Return the [x, y] coordinate for the center point of the cell that contains the specified text.  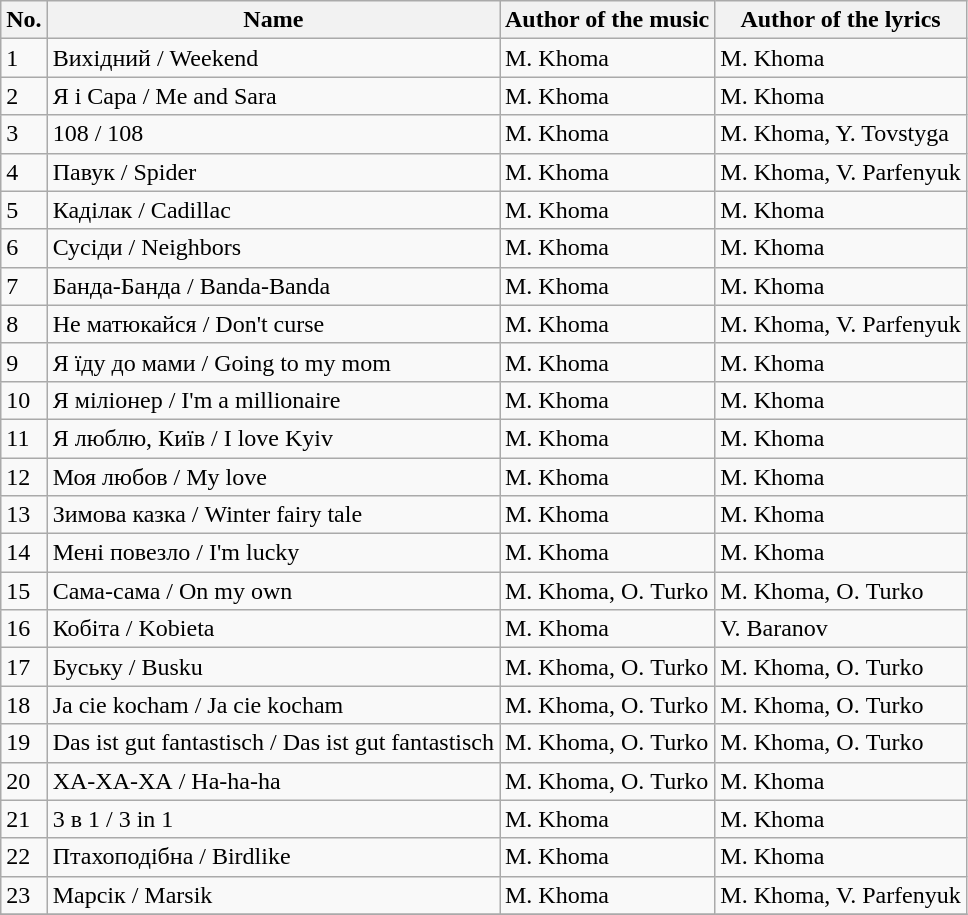
23 [24, 895]
108 / 108 [273, 134]
Мені повезло / I'm lucky [273, 553]
22 [24, 857]
9 [24, 362]
5 [24, 210]
ХА-ХА-ХА / Ha-ha-ha [273, 781]
No. [24, 20]
Сусіди / Neighbors [273, 248]
Я міліонер / I'm a millionaire [273, 400]
Сама-сама / On my own [273, 591]
3 в 1 / 3 in 1 [273, 819]
14 [24, 553]
Das ist gut fantastisch / Das ist gut fantastisch [273, 743]
Птахоподібна / Birdlike [273, 857]
20 [24, 781]
6 [24, 248]
21 [24, 819]
Ja cie kocham / Ja cie kocham [273, 705]
M. Khoma, Y. Tovstyga [841, 134]
Author of the lyrics [841, 20]
Я їду до мами / Going to my mom [273, 362]
18 [24, 705]
Буську / Busku [273, 667]
Name [273, 20]
Я і Сара / Me and Sara [273, 96]
8 [24, 324]
7 [24, 286]
12 [24, 477]
19 [24, 743]
17 [24, 667]
16 [24, 629]
11 [24, 438]
Не матюкайся / Don't curse [273, 324]
Author of the music [608, 20]
Павук / Spider [273, 172]
V. Baranov [841, 629]
4 [24, 172]
Моя любов / My love [273, 477]
1 [24, 58]
Кобіта / Kobieta [273, 629]
Вихідний / Weekend [273, 58]
Банда-Банда / Banda-Banda [273, 286]
15 [24, 591]
Каділак / Cadillac [273, 210]
Я люблю, Київ / I love Kyiv [273, 438]
10 [24, 400]
2 [24, 96]
13 [24, 515]
Зимова казка / Winter fairy tale [273, 515]
Марсік / Marsik [273, 895]
3 [24, 134]
